From the cell containing the given text, extract its center point as [X, Y] coordinate. 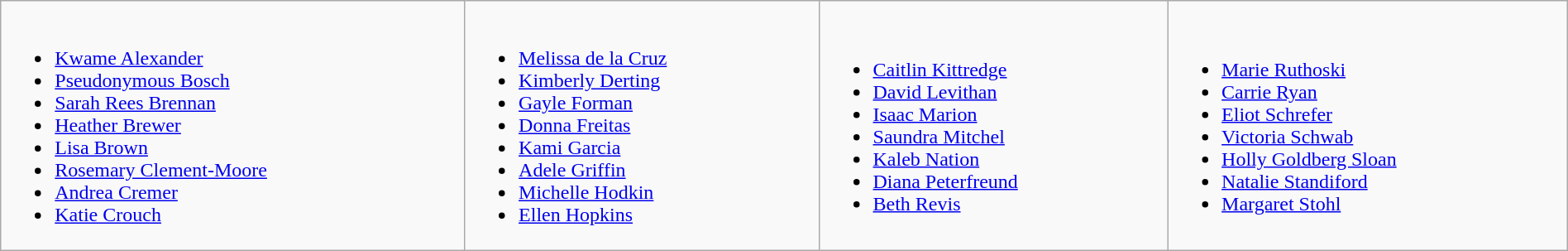
Melissa de la CruzKimberly DertingGayle FormanDonna FreitasKami GarciaAdele GriffinMichelle HodkinEllen Hopkins [642, 126]
Kwame AlexanderPseudonymous BoschSarah Rees BrennanHeather BrewerLisa BrownRosemary Clement-MooreAndrea CremerKatie Crouch [233, 126]
Caitlin KittredgeDavid LevithanIsaac MarionSaundra MitchelKaleb NationDiana PeterfreundBeth Revis [993, 126]
Marie RuthoskiCarrie RyanEliot SchreferVictoria SchwabHolly Goldberg SloanNatalie StandifordMargaret Stohl [1368, 126]
